Determine the (x, y) coordinate at the center of the cell enclosing the given text.  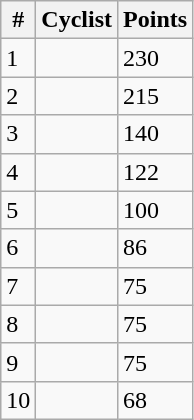
230 (156, 58)
Points (156, 20)
6 (18, 248)
3 (18, 134)
140 (156, 134)
4 (18, 172)
122 (156, 172)
68 (156, 400)
1 (18, 58)
8 (18, 324)
86 (156, 248)
10 (18, 400)
5 (18, 210)
215 (156, 96)
100 (156, 210)
9 (18, 362)
Cyclist (77, 20)
7 (18, 286)
2 (18, 96)
# (18, 20)
